Determine the (x, y) coordinate at the center of the cell enclosing the given text.  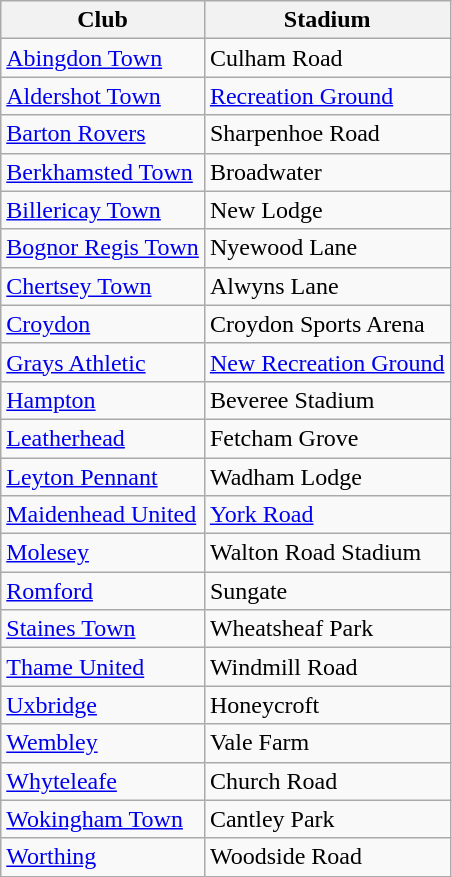
Fetcham Grove (327, 438)
Uxbridge (103, 705)
Stadium (327, 20)
Woodside Road (327, 857)
Thame United (103, 667)
Beveree Stadium (327, 400)
Sungate (327, 591)
Nyewood Lane (327, 248)
Billericay Town (103, 210)
Romford (103, 591)
Wembley (103, 743)
Worthing (103, 857)
Club (103, 20)
Walton Road Stadium (327, 553)
Whyteleafe (103, 781)
York Road (327, 515)
New Lodge (327, 210)
Recreation Ground (327, 96)
New Recreation Ground (327, 362)
Wheatsheaf Park (327, 629)
Culham Road (327, 58)
Leatherhead (103, 438)
Grays Athletic (103, 362)
Leyton Pennant (103, 477)
Staines Town (103, 629)
Barton Rovers (103, 134)
Abingdon Town (103, 58)
Sharpenhoe Road (327, 134)
Aldershot Town (103, 96)
Maidenhead United (103, 515)
Alwyns Lane (327, 286)
Hampton (103, 400)
Wokingham Town (103, 819)
Church Road (327, 781)
Vale Farm (327, 743)
Croydon (103, 324)
Honeycroft (327, 705)
Windmill Road (327, 667)
Wadham Lodge (327, 477)
Molesey (103, 553)
Broadwater (327, 172)
Berkhamsted Town (103, 172)
Chertsey Town (103, 286)
Cantley Park (327, 819)
Croydon Sports Arena (327, 324)
Bognor Regis Town (103, 248)
